Output the [x, y] coordinate of the center of the cell containing the given text.  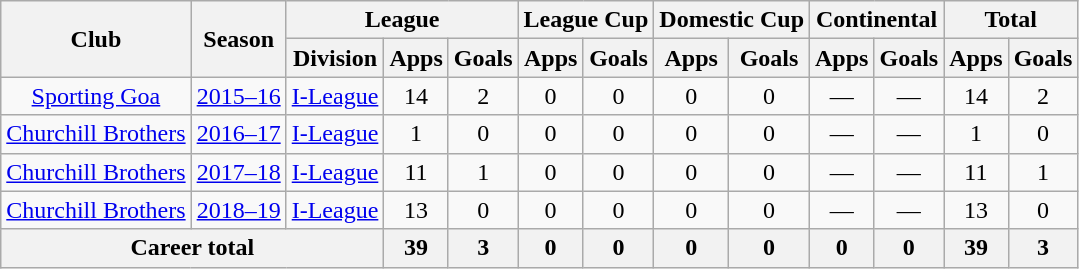
League Cup [586, 20]
Season [238, 39]
League [402, 20]
2016–17 [238, 134]
Domestic Cup [732, 20]
2015–16 [238, 96]
Sporting Goa [96, 96]
Career total [192, 248]
2018–19 [238, 210]
Division [335, 58]
Club [96, 39]
Continental [877, 20]
Total [1011, 20]
2017–18 [238, 172]
